Search for the cell housing the specified text and yield its [X, Y] center coordinate. 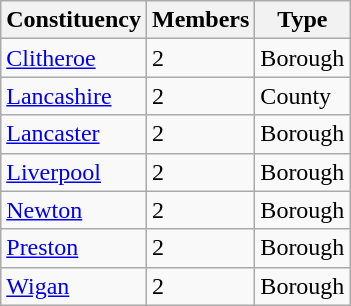
Type [302, 20]
Liverpool [74, 172]
Clitheroe [74, 58]
Constituency [74, 20]
Lancaster [74, 134]
County [302, 96]
Newton [74, 210]
Members [200, 20]
Preston [74, 248]
Lancashire [74, 96]
Wigan [74, 286]
